Return [X, Y] of the center of cell containing provided text 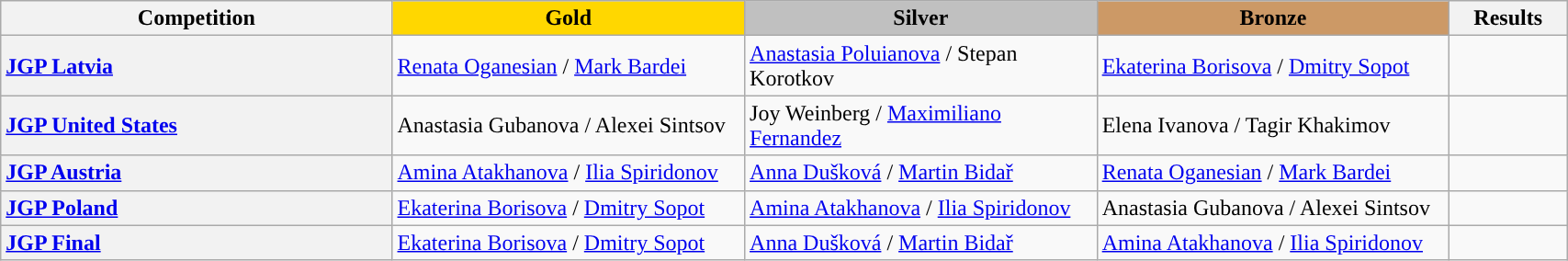
Anastasia Poluianova / Stepan Korotkov [921, 66]
Results [1508, 18]
Elena Ivanova / Tagir Khakimov [1273, 125]
JGP Final [197, 243]
Competition [197, 18]
JGP Austria [197, 173]
Joy Weinberg / Maximiliano Fernandez [921, 125]
JGP United States [197, 125]
JGP Poland [197, 208]
Silver [921, 18]
Gold [569, 18]
Bronze [1273, 18]
JGP Latvia [197, 66]
